Return the [X, Y] coordinate for the center point of the cell that contains the specified text.  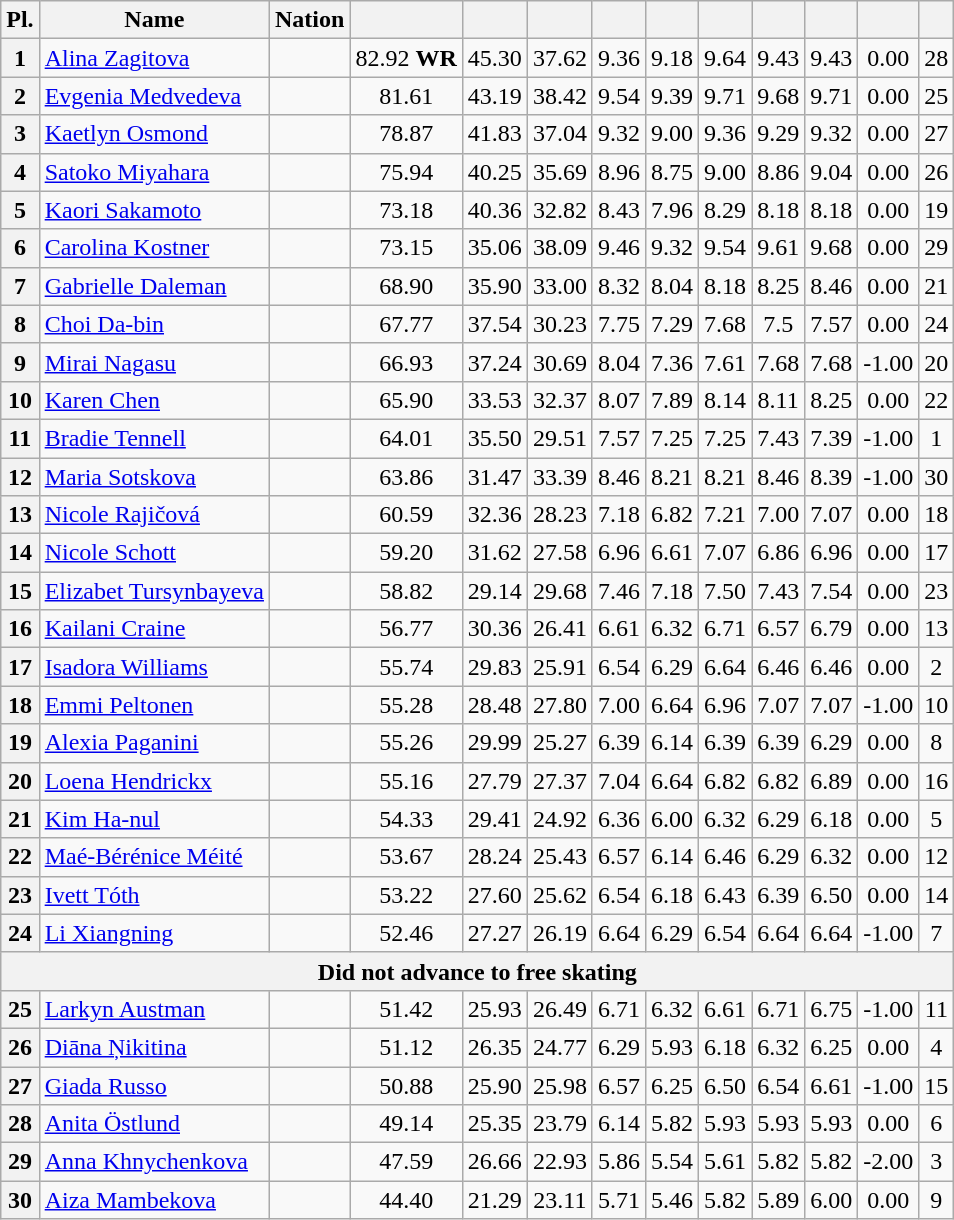
75.94 [406, 172]
54.33 [406, 819]
5.71 [618, 1200]
Anita Östlund [154, 1124]
Maria Sotskova [154, 477]
29.41 [494, 819]
26.35 [494, 1047]
7.29 [672, 324]
25.62 [560, 895]
29.68 [560, 591]
5.86 [618, 1162]
9.64 [726, 58]
6.79 [832, 629]
5.46 [672, 1200]
9.39 [672, 96]
29.51 [560, 438]
Larkyn Austman [154, 1009]
Choi Da-bin [154, 324]
30.23 [560, 324]
8.11 [778, 400]
6.36 [618, 819]
Li Xiangning [154, 933]
8.75 [672, 172]
35.69 [560, 172]
55.74 [406, 667]
7.46 [618, 591]
26.49 [560, 1009]
Karen Chen [154, 400]
-2.00 [888, 1162]
25.93 [494, 1009]
26.41 [560, 629]
Elizabet Tursynbayeva [154, 591]
6.89 [832, 781]
50.88 [406, 1085]
7.54 [832, 591]
33.39 [560, 477]
9.18 [672, 58]
Name [154, 20]
Aiza Mambekova [154, 1200]
68.90 [406, 286]
Kailani Craine [154, 629]
52.46 [406, 933]
67.77 [406, 324]
35.06 [494, 248]
25.91 [560, 667]
35.50 [494, 438]
78.87 [406, 134]
31.62 [494, 553]
51.42 [406, 1009]
53.67 [406, 857]
Maé-Bérénice Méité [154, 857]
25.90 [494, 1085]
9.29 [778, 134]
27.79 [494, 781]
27.58 [560, 553]
Nation [310, 20]
56.77 [406, 629]
Anna Khnychenkova [154, 1162]
Kaetlyn Osmond [154, 134]
33.00 [560, 286]
51.12 [406, 1047]
25.27 [560, 743]
55.28 [406, 705]
6.75 [832, 1009]
28.23 [560, 515]
7.75 [618, 324]
32.37 [560, 400]
49.14 [406, 1124]
82.92 WR [406, 58]
8.43 [618, 210]
24.77 [560, 1047]
Kaori Sakamoto [154, 210]
47.59 [406, 1162]
5.61 [726, 1162]
7.96 [672, 210]
Loena Hendrickx [154, 781]
55.26 [406, 743]
8.39 [832, 477]
58.82 [406, 591]
9.04 [832, 172]
30.69 [560, 362]
23.79 [560, 1124]
6.86 [778, 553]
81.61 [406, 96]
64.01 [406, 438]
Diāna Ņikitina [154, 1047]
Kim Ha-nul [154, 819]
23.11 [560, 1200]
5.54 [672, 1162]
6.43 [726, 895]
Alexia Paganini [154, 743]
Ivett Tóth [154, 895]
63.86 [406, 477]
30.36 [494, 629]
26.66 [494, 1162]
7.21 [726, 515]
8.14 [726, 400]
Emmi Peltonen [154, 705]
27.37 [560, 781]
28.24 [494, 857]
35.90 [494, 286]
73.15 [406, 248]
60.59 [406, 515]
38.42 [560, 96]
Isadora Williams [154, 667]
73.18 [406, 210]
33.53 [494, 400]
9.61 [778, 248]
21.29 [494, 1200]
7.39 [832, 438]
Giada Russo [154, 1085]
29.14 [494, 591]
32.82 [560, 210]
7.89 [672, 400]
38.09 [560, 248]
29.99 [494, 743]
25.43 [560, 857]
Nicole Rajičová [154, 515]
Satoko Miyahara [154, 172]
Nicole Schott [154, 553]
Evgenia Medvedeva [154, 96]
8.32 [618, 286]
7.50 [726, 591]
8.29 [726, 210]
41.83 [494, 134]
37.04 [560, 134]
25.35 [494, 1124]
37.24 [494, 362]
40.36 [494, 210]
66.93 [406, 362]
65.90 [406, 400]
Pl. [20, 20]
27.27 [494, 933]
7.04 [618, 781]
28.48 [494, 705]
8.07 [618, 400]
27.80 [560, 705]
Gabrielle Daleman [154, 286]
8.96 [618, 172]
7.5 [778, 324]
25.98 [560, 1085]
32.36 [494, 515]
Mirai Nagasu [154, 362]
40.25 [494, 172]
45.30 [494, 58]
9.46 [618, 248]
7.36 [672, 362]
37.62 [560, 58]
44.40 [406, 1200]
53.22 [406, 895]
Carolina Kostner [154, 248]
7.61 [726, 362]
55.16 [406, 781]
8.86 [778, 172]
22.93 [560, 1162]
31.47 [494, 477]
24.92 [560, 819]
Did not advance to free skating [478, 971]
29.83 [494, 667]
59.20 [406, 553]
43.19 [494, 96]
Alina Zagitova [154, 58]
27.60 [494, 895]
37.54 [494, 324]
5.89 [778, 1200]
26.19 [560, 933]
Bradie Tennell [154, 438]
